Scan for the cell matching the given text and deliver its (x, y) coordinate at center. 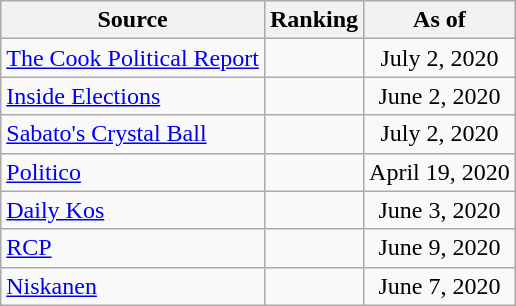
Politico (133, 172)
The Cook Political Report (133, 58)
As of (440, 20)
June 2, 2020 (440, 96)
Daily Kos (133, 210)
June 7, 2020 (440, 286)
RCP (133, 248)
Source (133, 20)
April 19, 2020 (440, 172)
June 9, 2020 (440, 248)
Inside Elections (133, 96)
Sabato's Crystal Ball (133, 134)
June 3, 2020 (440, 210)
Ranking (314, 20)
Niskanen (133, 286)
